Identify which cell holds the provided text, then report its (X, Y) central coordinate. 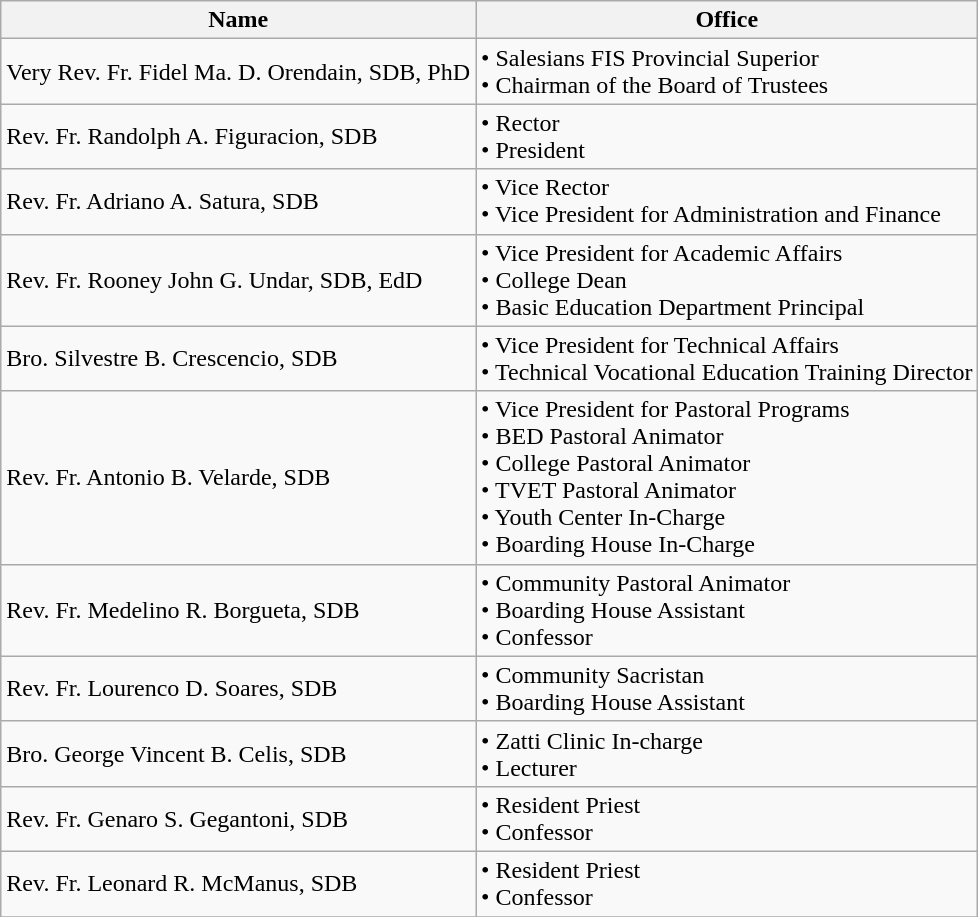
Rev. Fr. Rooney John G. Undar, SDB, EdD (238, 280)
Rev. Fr. Medelino R. Borgueta, SDB (238, 610)
Bro. George Vincent B. Celis, SDB (238, 754)
• Zatti Clinic In-charge• Lecturer (727, 754)
• Vice President for Technical Affairs• Technical Vocational Education Training Director (727, 358)
• Community Sacristan• Boarding House Assistant (727, 688)
Rev. Fr. Genaro S. Gegantoni, SDB (238, 818)
• Community Pastoral Animator• Boarding House Assistant• Confessor (727, 610)
• Vice Rector• Vice President for Administration and Finance (727, 202)
• Vice President for Academic Affairs• College Dean• Basic Education Department Principal (727, 280)
Bro. Silvestre B. Crescencio, SDB (238, 358)
Rev. Fr. Adriano A. Satura, SDB (238, 202)
Rev. Fr. Leonard R. McManus, SDB (238, 884)
Office (727, 20)
Rev. Fr. Randolph A. Figuracion, SDB (238, 136)
Very Rev. Fr. Fidel Ma. D. Orendain, SDB, PhD (238, 72)
• Salesians FIS Provincial Superior• Chairman of the Board of Trustees (727, 72)
Name (238, 20)
Rev. Fr. Lourenco D. Soares, SDB (238, 688)
Rev. Fr. Antonio B. Velarde, SDB (238, 478)
• Rector• President (727, 136)
